Detect which cell encompasses the target text, then output its (x, y) center coordinate. 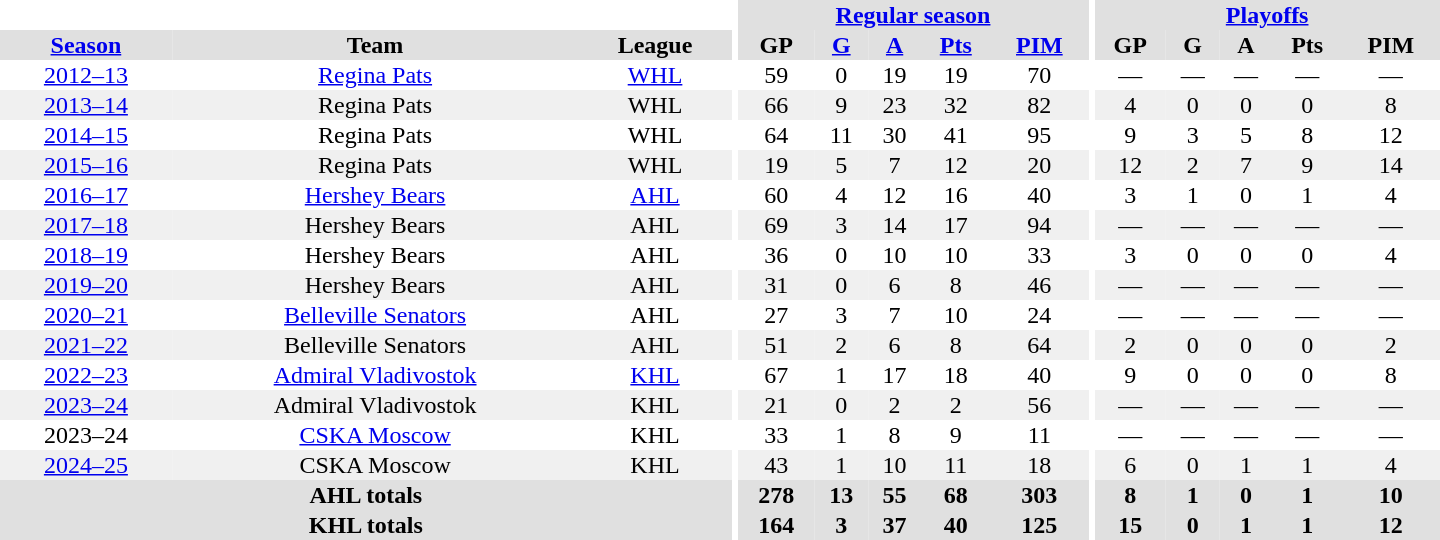
27 (776, 315)
36 (776, 255)
League (654, 45)
Team (376, 45)
20 (1039, 165)
Regular season (914, 15)
2015–16 (86, 165)
31 (776, 285)
55 (894, 495)
2018–19 (86, 255)
2014–15 (86, 135)
51 (776, 345)
125 (1039, 525)
70 (1039, 75)
Playoffs (1267, 15)
46 (1039, 285)
60 (776, 195)
82 (1039, 105)
278 (776, 495)
21 (776, 405)
164 (776, 525)
43 (776, 465)
15 (1130, 525)
13 (842, 495)
24 (1039, 315)
2017–18 (86, 225)
2013–14 (86, 105)
2020–21 (86, 315)
94 (1039, 225)
AHL totals (366, 495)
2024–25 (86, 465)
30 (894, 135)
2012–13 (86, 75)
16 (956, 195)
Season (86, 45)
23 (894, 105)
37 (894, 525)
95 (1039, 135)
2019–20 (86, 285)
56 (1039, 405)
303 (1039, 495)
67 (776, 375)
2021–22 (86, 345)
2016–17 (86, 195)
41 (956, 135)
32 (956, 105)
68 (956, 495)
2022–23 (86, 375)
69 (776, 225)
66 (776, 105)
KHL totals (366, 525)
59 (776, 75)
